Find where the given text appears and provide that cell's center as (x, y) coordinate. 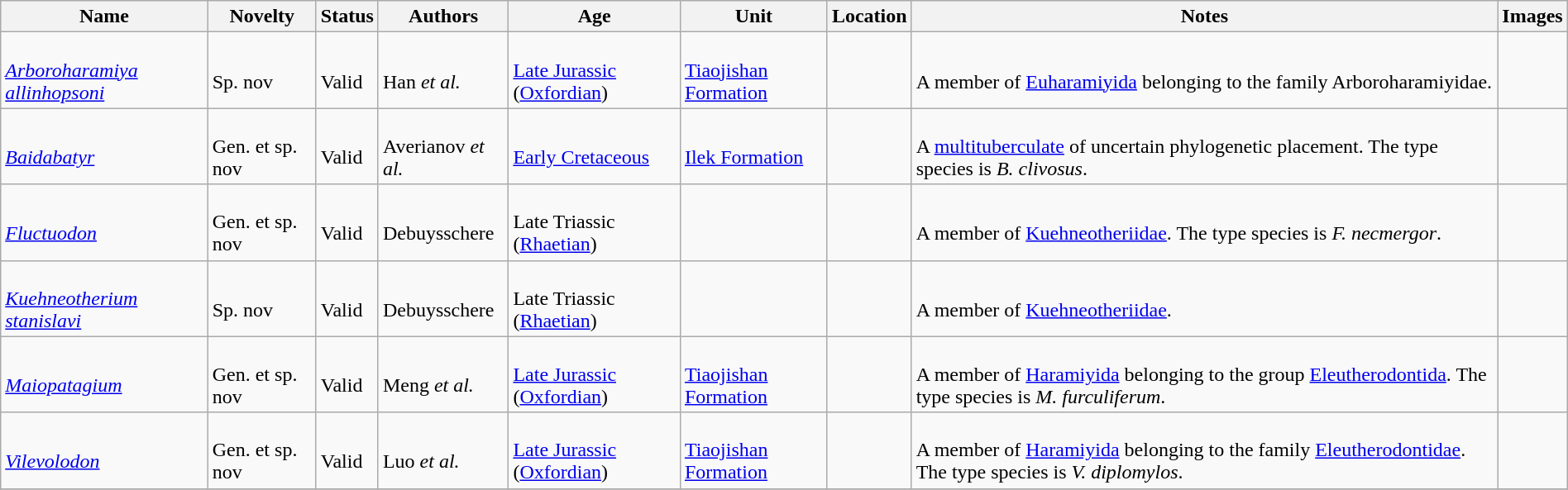
Location (869, 17)
Arboroharamiya allinhopsoni (104, 70)
Authors (443, 17)
Age (595, 17)
A member of Kuehneotheriidae. (1204, 298)
Vilevolodon (104, 450)
Baidabatyr (104, 146)
Ilek Formation (753, 146)
A multituberculate of uncertain phylogenetic placement. The type species is B. clivosus. (1204, 146)
Maiopatagium (104, 374)
Name (104, 17)
Early Cretaceous (595, 146)
A member of Haramiyida belonging to the group Eleutherodontida. The type species is M. furculiferum. (1204, 374)
Fluctuodon (104, 222)
Novelty (261, 17)
Luo et al. (443, 450)
Meng et al. (443, 374)
Averianov et al. (443, 146)
A member of Haramiyida belonging to the family Eleutherodontidae. The type species is V. diplomylos. (1204, 450)
A member of Kuehneotheriidae. The type species is F. necmergor. (1204, 222)
Status (347, 17)
A member of Euharamiyida belonging to the family Arboroharamiyidae. (1204, 70)
Notes (1204, 17)
Kuehneotherium stanislavi (104, 298)
Images (1532, 17)
Unit (753, 17)
Han et al. (443, 70)
